Pinpoint the cell where the given text exists, returning its [X, Y] midpoint coordinate. 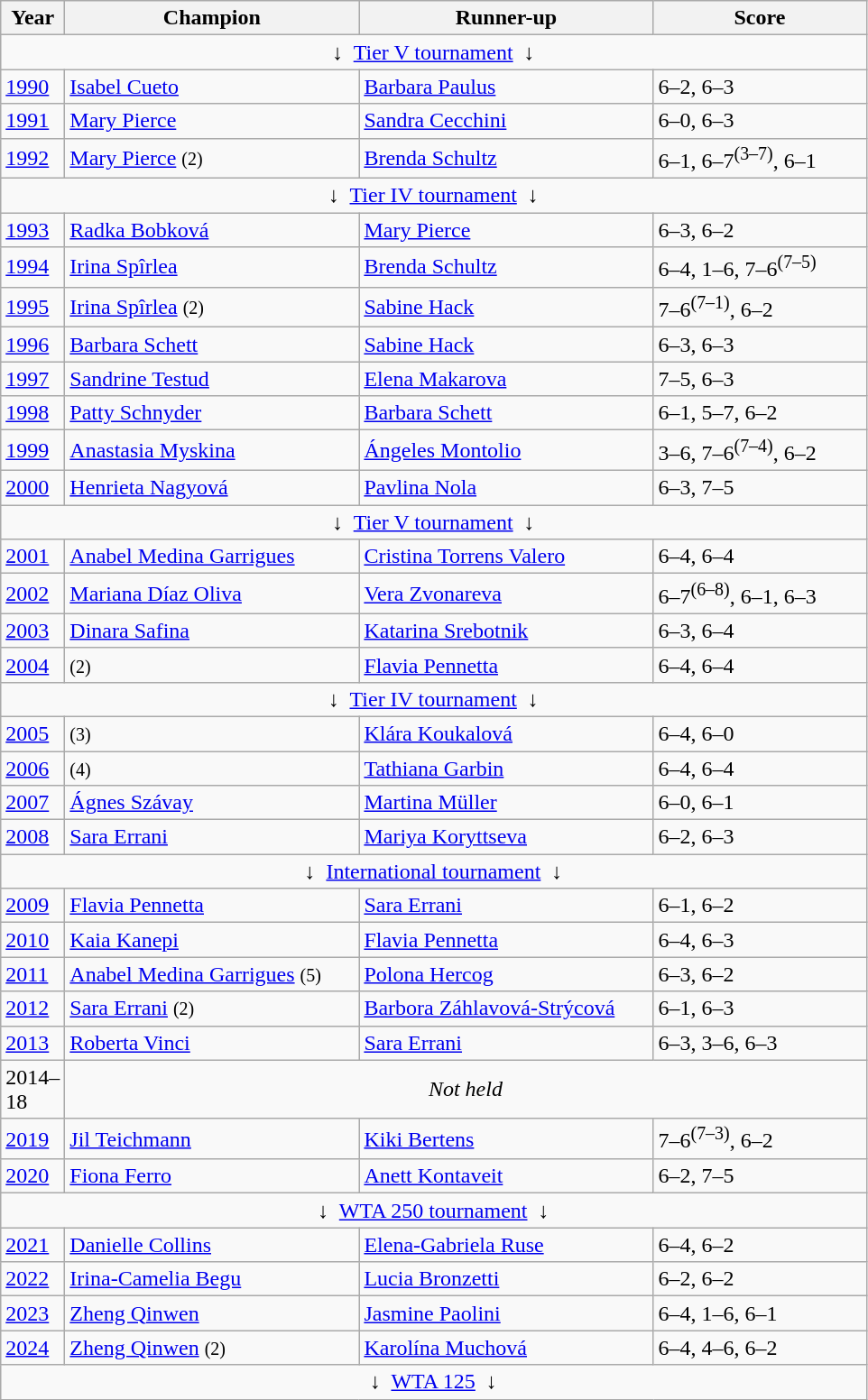
6–2, 6–2 [760, 1279]
1999 [32, 451]
(3) [212, 733]
2007 [32, 803]
1990 [32, 87]
1998 [32, 413]
6–4, 6–0 [760, 733]
7–6(7–1), 6–2 [760, 307]
6–3, 6–4 [760, 631]
Barbora Záhlavová-Strýcová [506, 1009]
1995 [32, 307]
Roberta Vinci [212, 1043]
2006 [32, 769]
Elena-Gabriela Ruse [506, 1245]
2003 [32, 631]
Kiki Bertens [506, 1138]
1996 [32, 345]
2000 [32, 488]
Anett Kontaveit [506, 1176]
Sandra Cecchini [506, 121]
↓ International tournament ↓ [433, 871]
Radka Bobková [212, 230]
2013 [32, 1043]
1994 [32, 267]
7–5, 6–3 [760, 379]
Martina Müller [506, 803]
2008 [32, 837]
2022 [32, 1279]
6–0, 6–1 [760, 803]
Irina-Camelia Begu [212, 1279]
7–6(7–3), 6–2 [760, 1138]
6–1, 6–7(3–7), 6–1 [760, 159]
6–1, 6–2 [760, 906]
2024 [32, 1348]
6–4, 6–2 [760, 1245]
(4) [212, 769]
1991 [32, 121]
Sandrine Testud [212, 379]
Klára Koukalová [506, 733]
2021 [32, 1245]
2004 [32, 665]
Mary Pierce (2) [212, 159]
6–3, 6–3 [760, 345]
Mariya Koryttseva [506, 837]
2019 [32, 1138]
Irina Spîrlea [212, 267]
Mariana Díaz Oliva [212, 594]
2010 [32, 940]
Cristina Torrens Valero [506, 557]
(2) [212, 665]
6–3, 3–6, 6–3 [760, 1043]
1993 [32, 230]
Zheng Qinwen [212, 1313]
Anabel Medina Garrigues (5) [212, 974]
2005 [32, 733]
Anastasia Myskina [212, 451]
Ángeles Montolio [506, 451]
2002 [32, 594]
Henrieta Nagyová [212, 488]
Year [32, 18]
2011 [32, 974]
Patty Schnyder [212, 413]
Polona Hercog [506, 974]
Lucia Bronzetti [506, 1279]
1992 [32, 159]
6–4, 1–6, 7–6(7–5) [760, 267]
Runner-up [506, 18]
Fiona Ferro [212, 1176]
6–4, 4–6, 6–2 [760, 1348]
6–1, 5–7, 6–2 [760, 413]
2014–18 [32, 1090]
6–0, 6–3 [760, 121]
Irina Spîrlea (2) [212, 307]
Barbara Paulus [506, 87]
Katarina Srebotnik [506, 631]
1997 [32, 379]
Danielle Collins [212, 1245]
Champion [212, 18]
Anabel Medina Garrigues [212, 557]
2001 [32, 557]
2009 [32, 906]
Pavlina Nola [506, 488]
Jil Teichmann [212, 1138]
2020 [32, 1176]
Sara Errani (2) [212, 1009]
3–6, 7–6(7–4), 6–2 [760, 451]
Vera Zvonareva [506, 594]
↓ WTA 250 tournament ↓ [433, 1211]
Kaia Kanepi [212, 940]
6–3, 7–5 [760, 488]
Karolína Muchová [506, 1348]
Isabel Cueto [212, 87]
2023 [32, 1313]
↓ WTA 125 ↓ [433, 1382]
2012 [32, 1009]
6–1, 6–3 [760, 1009]
Score [760, 18]
Not held [466, 1090]
6–4, 6–3 [760, 940]
6–7(6–8), 6–1, 6–3 [760, 594]
Jasmine Paolini [506, 1313]
Dinara Safina [212, 631]
6–2, 7–5 [760, 1176]
Elena Makarova [506, 379]
6–4, 1–6, 6–1 [760, 1313]
Tathiana Garbin [506, 769]
Zheng Qinwen (2) [212, 1348]
Ágnes Szávay [212, 803]
